Output the (X, Y) coordinate of the center of the cell containing the given text.  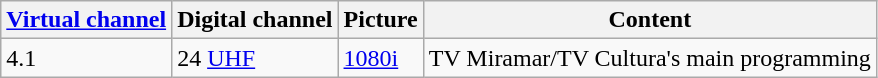
4.1 (86, 58)
Content (650, 20)
Picture (380, 20)
TV Miramar/TV Cultura's main programming (650, 58)
24 UHF (255, 58)
1080i (380, 58)
Virtual channel (86, 20)
Digital channel (255, 20)
